Return the [x, y] coordinate for the center point of the cell that contains the specified text.  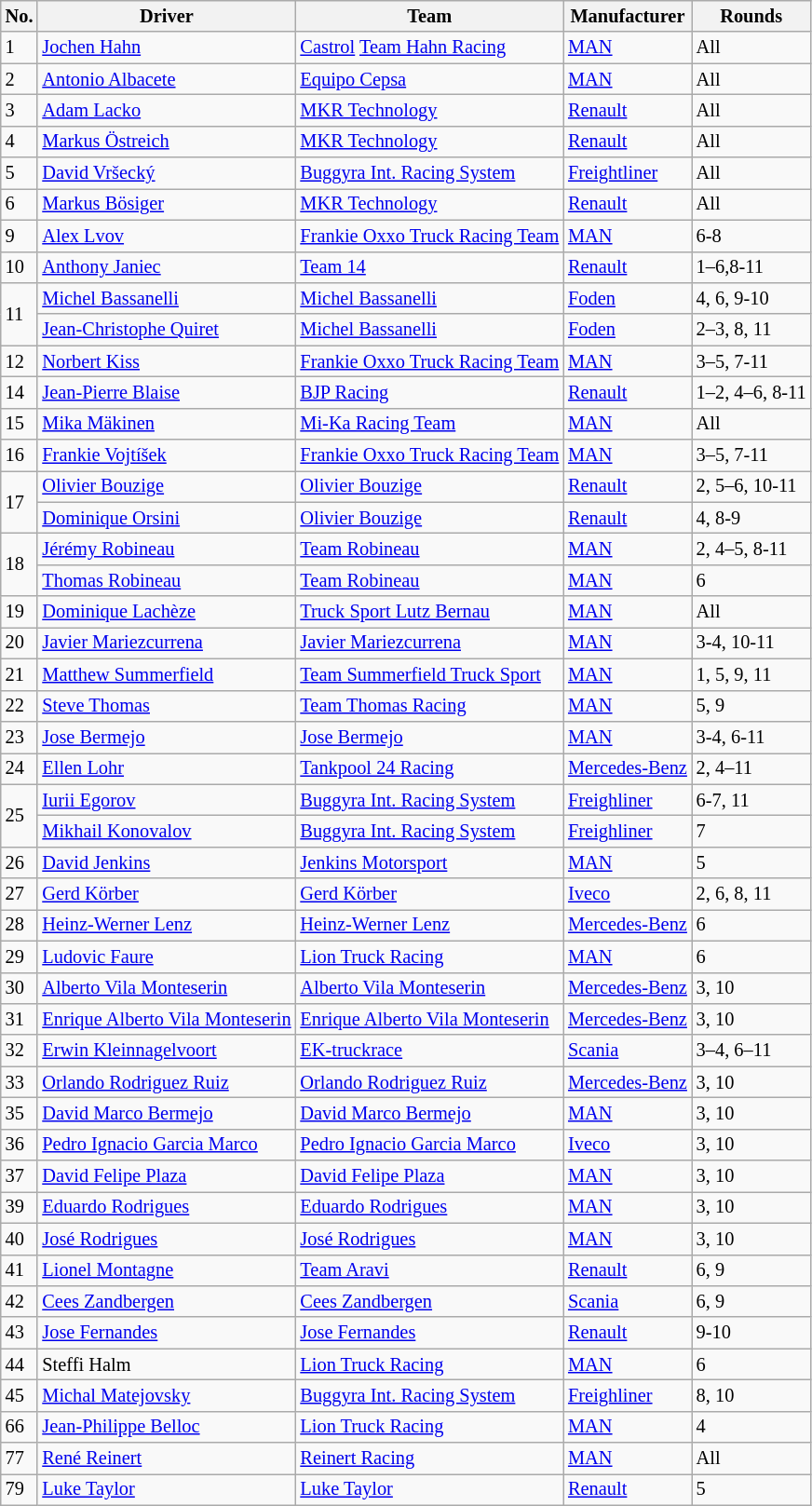
8, 10 [751, 1395]
Norbert Kiss [166, 361]
1–6,8-11 [751, 267]
14 [20, 392]
Dominique Lachèze [166, 612]
Ludovic Faure [166, 957]
Jérémy Robineau [166, 549]
Frankie Vojtíšek [166, 455]
Dominique Orsini [166, 518]
Markus Östreich [166, 142]
4, 6, 9-10 [751, 298]
1, 5, 9, 11 [751, 674]
16 [20, 455]
Antonio Albacete [166, 79]
David Vršecký [166, 173]
Jochen Hahn [166, 47]
66 [20, 1427]
20 [20, 643]
Rounds [751, 16]
2–3, 8, 11 [751, 330]
9 [20, 236]
40 [20, 1239]
Tankpool 24 Racing [429, 768]
19 [20, 612]
37 [20, 1176]
24 [20, 768]
Adam Lacko [166, 110]
EK-truckrace [429, 1051]
18 [20, 564]
31 [20, 1019]
Matthew Summerfield [166, 674]
Mi-Ka Racing Team [429, 424]
Erwin Kleinnagelvoort [166, 1051]
2, 6, 8, 11 [751, 894]
Team Thomas Racing [429, 706]
2, 4–5, 8-11 [751, 549]
36 [20, 1145]
27 [20, 894]
Steve Thomas [166, 706]
Jenkins Motorsport [429, 862]
6-8 [751, 236]
41 [20, 1270]
12 [20, 361]
Jean-Pierre Blaise [166, 392]
79 [20, 1489]
3 [20, 110]
Alex Lvov [166, 236]
Driver [166, 16]
Truck Sport Lutz Bernau [429, 612]
3-4, 10-11 [751, 643]
5, 9 [751, 706]
3-4, 6-11 [751, 737]
45 [20, 1395]
7 [751, 831]
Manufacturer [628, 16]
Mikhail Konovalov [166, 831]
Jean-Philippe Belloc [166, 1427]
44 [20, 1364]
6-7, 11 [751, 800]
9-10 [751, 1333]
2, 5–6, 10-11 [751, 486]
Michal Matejovsky [166, 1395]
Iurii Egorov [166, 800]
43 [20, 1333]
25 [20, 816]
René Reinert [166, 1459]
1–2, 4–6, 8-11 [751, 392]
15 [20, 424]
Mika Mäkinen [166, 424]
Team Aravi [429, 1270]
Team Summerfield Truck Sport [429, 674]
26 [20, 862]
Team [429, 16]
29 [20, 957]
Markus Bösiger [166, 204]
Jean-Christophe Quiret [166, 330]
BJP Racing [429, 392]
3–4, 6–11 [751, 1051]
23 [20, 737]
Freightliner [628, 173]
Ellen Lohr [166, 768]
Anthony Janiec [166, 267]
11 [20, 313]
Lionel Montagne [166, 1270]
David Jenkins [166, 862]
4, 8-9 [751, 518]
33 [20, 1082]
22 [20, 706]
32 [20, 1051]
39 [20, 1207]
Steffi Halm [166, 1364]
No. [20, 16]
Castrol Team Hahn Racing [429, 47]
21 [20, 674]
35 [20, 1113]
2 [20, 79]
2, 4–11 [751, 768]
30 [20, 988]
Thomas Robineau [166, 580]
1 [20, 47]
10 [20, 267]
17 [20, 501]
Equipo Cepsa [429, 79]
77 [20, 1459]
Team 14 [429, 267]
Reinert Racing [429, 1459]
28 [20, 925]
42 [20, 1301]
